Scan for the cell matching the given text and deliver its [X, Y] coordinate at center. 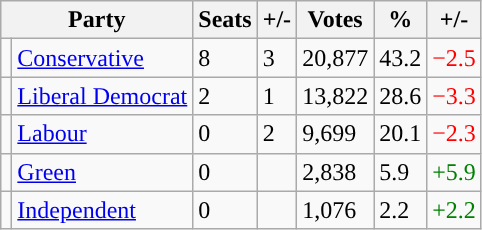
Independent [102, 210]
Party [97, 20]
−3.3 [454, 96]
43.2 [400, 58]
2.2 [400, 210]
Conservative [102, 58]
Votes [336, 20]
Green [102, 172]
13,822 [336, 96]
3 [276, 58]
20.1 [400, 134]
% [400, 20]
−2.3 [454, 134]
1 [276, 96]
1,076 [336, 210]
Labour [102, 134]
20,877 [336, 58]
2,838 [336, 172]
5.9 [400, 172]
8 [225, 58]
Liberal Democrat [102, 96]
+5.9 [454, 172]
Seats [225, 20]
9,699 [336, 134]
+2.2 [454, 210]
−2.5 [454, 58]
28.6 [400, 96]
